Identify which cell holds the provided text, then report its [X, Y] central coordinate. 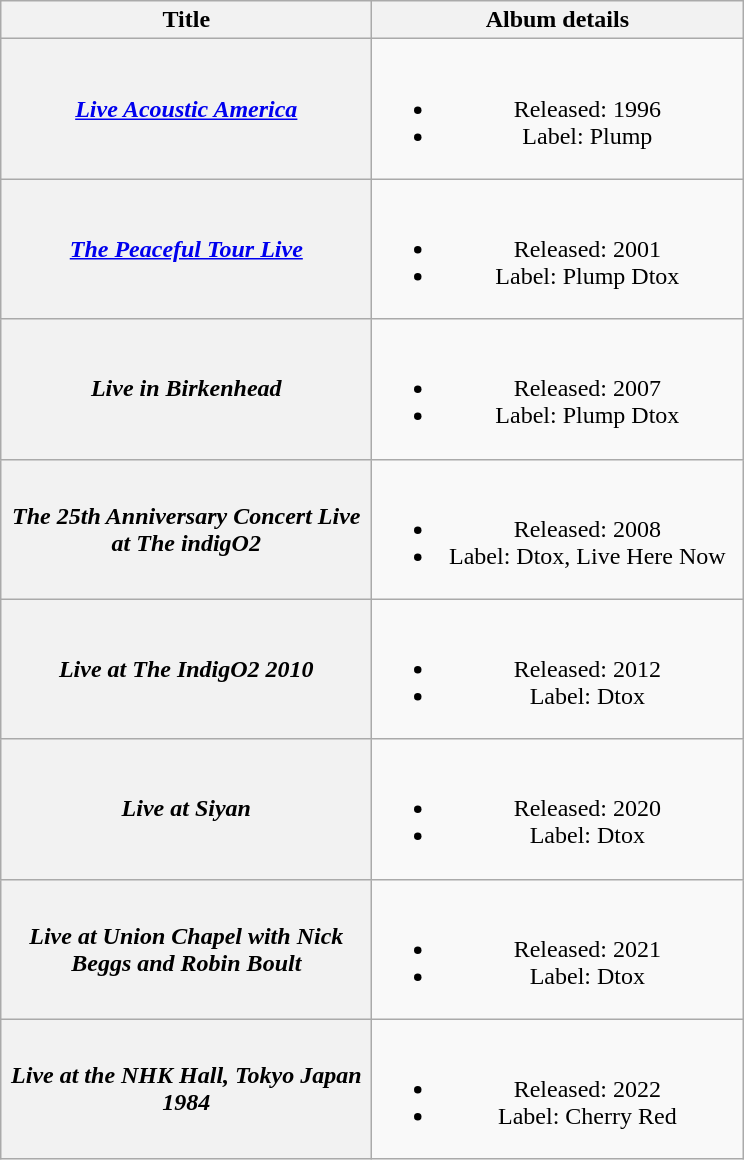
Released: 2001Label: Plump Dtox [558, 249]
Live at the NHK Hall, Tokyo Japan 1984 [186, 1089]
Released: 2012Label: Dtox [558, 669]
Title [186, 20]
Live at The IndigO2 2010 [186, 669]
Released: 2021Label: Dtox [558, 949]
Album details [558, 20]
Live at Siyan [186, 809]
Released: 1996Label: Plump [558, 109]
Released: 2022Label: Cherry Red [558, 1089]
The 25th Anniversary Concert Live at The indigO2 [186, 529]
Live Acoustic America [186, 109]
Released: 2007Label: Plump Dtox [558, 389]
Live in Birkenhead [186, 389]
Released: 2008Label: Dtox, Live Here Now [558, 529]
Released: 2020Label: Dtox [558, 809]
The Peaceful Tour Live [186, 249]
Live at Union Chapel with Nick Beggs and Robin Boult [186, 949]
